Find where the given text appears and provide that cell's center as (x, y) coordinate. 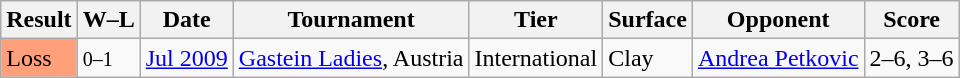
Loss (39, 58)
Date (186, 20)
Score (912, 20)
Tournament (351, 20)
Jul 2009 (186, 58)
Clay (648, 58)
W–L (108, 20)
0–1 (108, 58)
Gastein Ladies, Austria (351, 58)
2–6, 3–6 (912, 58)
Result (39, 20)
International (536, 58)
Tier (536, 20)
Opponent (778, 20)
Andrea Petkovic (778, 58)
Surface (648, 20)
